Pinpoint the cell where the given text exists, returning its (X, Y) midpoint coordinate. 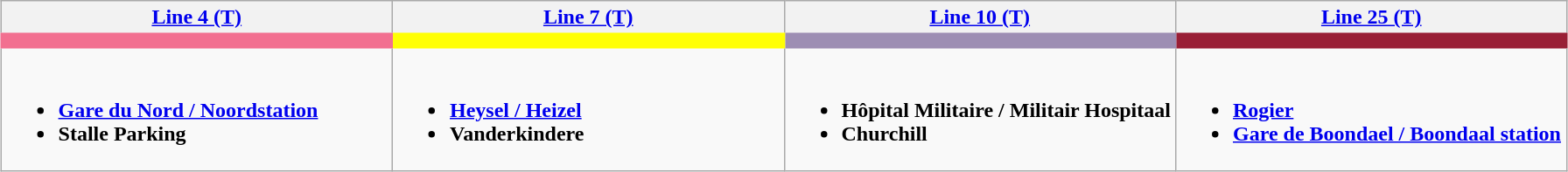
Line 7 (T) (588, 21)
Line 25 (T) (1370, 21)
Gare du Nord / NoordstationStalle Parking (196, 106)
Line 4 (T) (196, 21)
RogierGare de Boondael / Boondaal station (1370, 106)
Hôpital Militaire / Militair HospitaalChurchill (980, 106)
Line 10 (T) (980, 21)
Heysel / HeizelVanderkindere (588, 106)
